Pinpoint the cell where the given text exists, returning its [x, y] midpoint coordinate. 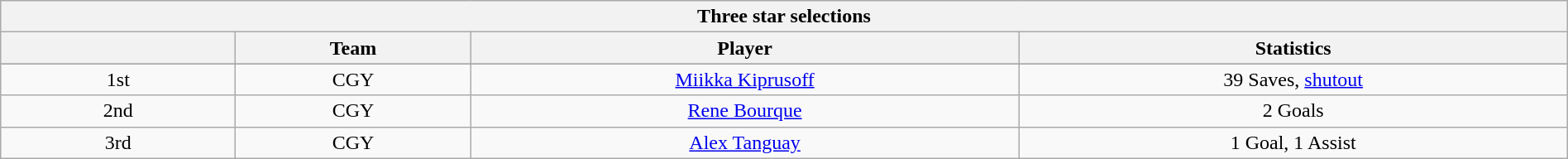
2nd [118, 111]
39 Saves, shutout [1293, 79]
2 Goals [1293, 111]
Three star selections [784, 17]
Player [744, 48]
1st [118, 79]
Rene Bourque [744, 111]
1 Goal, 1 Assist [1293, 142]
Miikka Kiprusoff [744, 79]
3rd [118, 142]
Team [353, 48]
Statistics [1293, 48]
Alex Tanguay [744, 142]
